Find where the given text appears and provide that cell's center as (x, y) coordinate. 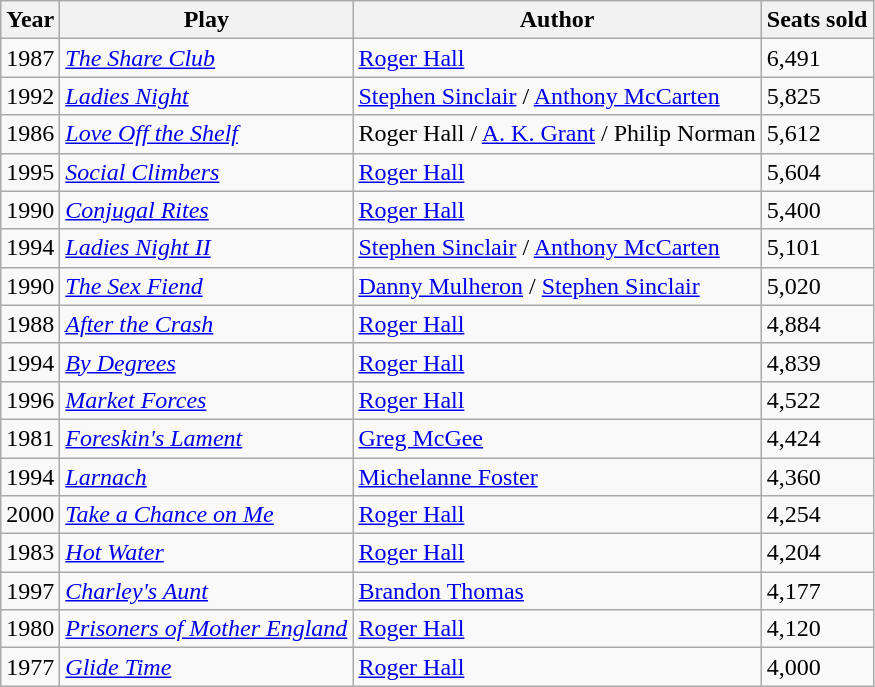
Prisoners of Mother England (206, 629)
2000 (30, 515)
4,522 (817, 400)
Roger Hall / A. K. Grant / Philip Norman (557, 134)
4,254 (817, 515)
5,400 (817, 210)
4,204 (817, 553)
Charley's Aunt (206, 591)
Market Forces (206, 400)
1996 (30, 400)
5,612 (817, 134)
4,177 (817, 591)
Take a Chance on Me (206, 515)
4,360 (817, 477)
1995 (30, 172)
4,424 (817, 438)
Danny Mulheron / Stephen Sinclair (557, 286)
1986 (30, 134)
1992 (30, 96)
Foreskin's Lament (206, 438)
4,839 (817, 362)
5,825 (817, 96)
Larnach (206, 477)
1987 (30, 58)
4,000 (817, 667)
Ladies Night II (206, 248)
5,604 (817, 172)
1981 (30, 438)
6,491 (817, 58)
The Share Club (206, 58)
5,020 (817, 286)
4,120 (817, 629)
Glide Time (206, 667)
Michelanne Foster (557, 477)
Year (30, 20)
Love Off the Shelf (206, 134)
Social Climbers (206, 172)
Ladies Night (206, 96)
Greg McGee (557, 438)
By Degrees (206, 362)
Conjugal Rites (206, 210)
The Sex Fiend (206, 286)
1983 (30, 553)
Seats sold (817, 20)
Hot Water (206, 553)
1997 (30, 591)
Play (206, 20)
5,101 (817, 248)
1988 (30, 324)
4,884 (817, 324)
Brandon Thomas (557, 591)
1977 (30, 667)
After the Crash (206, 324)
Author (557, 20)
1980 (30, 629)
